Capture the cell that displays the provided text and extract its [X, Y] central coordinate. 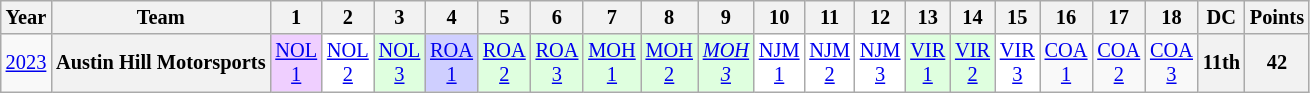
VIR1 [928, 63]
1 [296, 17]
COA2 [1118, 63]
6 [558, 17]
MOH2 [670, 63]
ROA1 [452, 63]
11th [1222, 63]
NJM1 [779, 63]
VIR2 [972, 63]
ROA2 [504, 63]
Year [26, 17]
11 [829, 17]
3 [400, 17]
16 [1066, 17]
Austin Hill Motorsports [160, 63]
MOH1 [612, 63]
MOH3 [726, 63]
15 [1018, 17]
12 [880, 17]
2 [348, 17]
9 [726, 17]
COA3 [1172, 63]
4 [452, 17]
NJM2 [829, 63]
2023 [26, 63]
7 [612, 17]
NOL1 [296, 63]
14 [972, 17]
COA1 [1066, 63]
ROA3 [558, 63]
VIR3 [1018, 63]
5 [504, 17]
42 [1277, 63]
NOL2 [348, 63]
DC [1222, 17]
Points [1277, 17]
18 [1172, 17]
10 [779, 17]
13 [928, 17]
Team [160, 17]
NJM3 [880, 63]
17 [1118, 17]
8 [670, 17]
NOL3 [400, 63]
